Provide the [X, Y] coordinate of the cell's center where the given text is located.  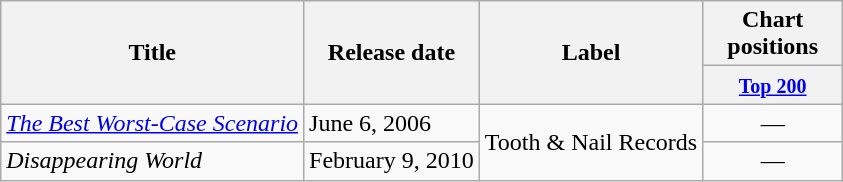
The Best Worst-Case Scenario [152, 123]
February 9, 2010 [392, 161]
June 6, 2006 [392, 123]
Disappearing World [152, 161]
Release date [392, 52]
Title [152, 52]
Chart positions [773, 34]
Tooth & Nail Records [590, 142]
Top 200 [773, 85]
Label [590, 52]
